Provide the (X, Y) coordinate of the cell's center where the given text is located.  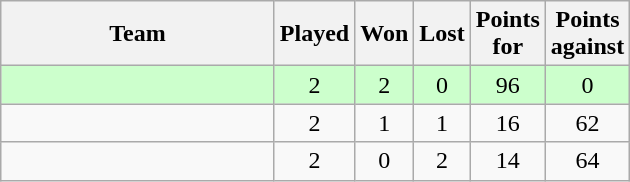
62 (587, 123)
Won (384, 34)
Points against (587, 34)
96 (508, 85)
Lost (442, 34)
Played (314, 34)
64 (587, 161)
Points for (508, 34)
Team (138, 34)
16 (508, 123)
14 (508, 161)
